Extract the [X, Y] coordinate from the center of the cell holding the provided text.  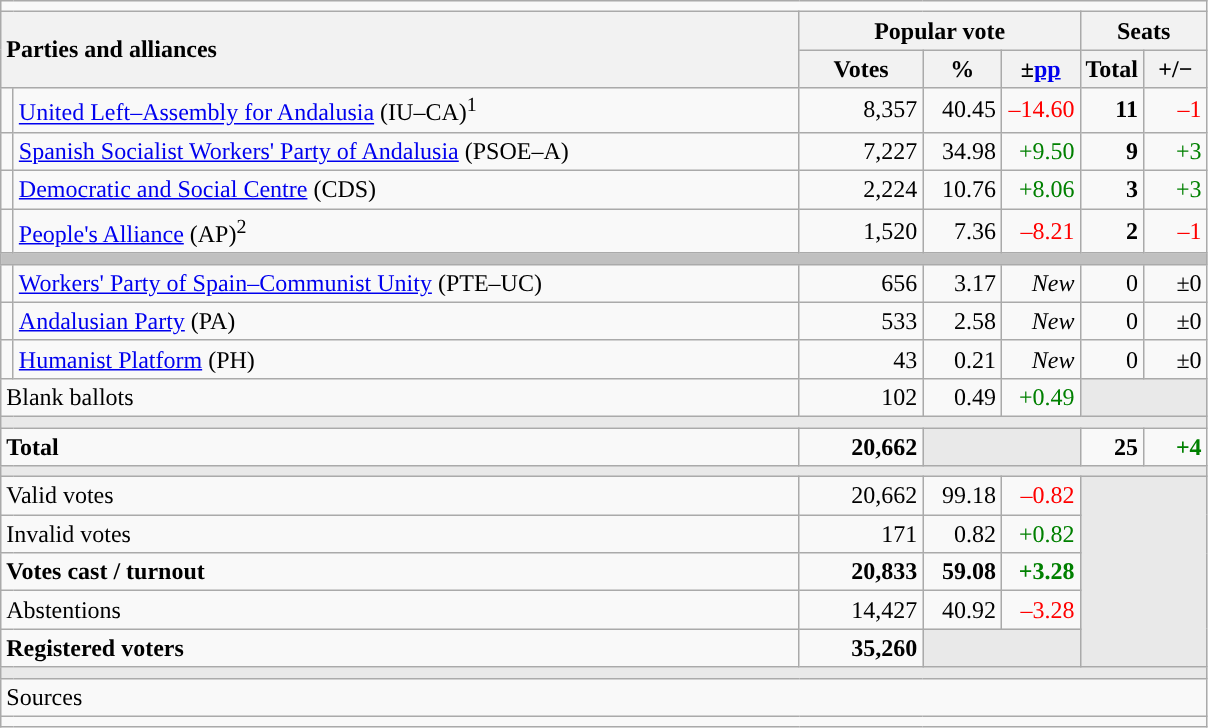
–14.60 [1040, 110]
35,260 [861, 648]
34.98 [962, 151]
14,427 [861, 610]
% [962, 69]
2,224 [861, 190]
8,357 [861, 110]
99.18 [962, 496]
+/− [1176, 69]
Blank ballots [400, 397]
7.36 [962, 232]
2 [1112, 232]
Humanist Platform (PH) [406, 359]
Registered voters [400, 648]
2.58 [962, 321]
3.17 [962, 283]
102 [861, 397]
Democratic and Social Centre (CDS) [406, 190]
0.49 [962, 397]
3 [1112, 190]
Spanish Socialist Workers' Party of Andalusia (PSOE–A) [406, 151]
43 [861, 359]
+8.06 [1040, 190]
+0.82 [1040, 534]
Andalusian Party (PA) [406, 321]
7,227 [861, 151]
656 [861, 283]
Votes [861, 69]
–8.21 [1040, 232]
Parties and alliances [400, 50]
10.76 [962, 190]
–3.28 [1040, 610]
Workers' Party of Spain–Communist Unity (PTE–UC) [406, 283]
Seats [1144, 31]
+9.50 [1040, 151]
40.45 [962, 110]
+4 [1176, 447]
11 [1112, 110]
25 [1112, 447]
People's Alliance (AP)2 [406, 232]
171 [861, 534]
Valid votes [400, 496]
United Left–Assembly for Andalusia (IU–CA)1 [406, 110]
20,833 [861, 572]
Popular vote [940, 31]
40.92 [962, 610]
+0.49 [1040, 397]
Abstentions [400, 610]
Votes cast / turnout [400, 572]
±pp [1040, 69]
59.08 [962, 572]
9 [1112, 151]
+3.28 [1040, 572]
Invalid votes [400, 534]
0.21 [962, 359]
–0.82 [1040, 496]
0.82 [962, 534]
1,520 [861, 232]
Sources [604, 697]
533 [861, 321]
